Detect which cell encompasses the target text, then output its [x, y] center coordinate. 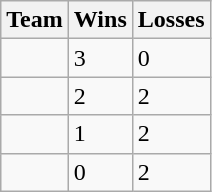
Team [35, 20]
1 [100, 134]
3 [100, 58]
Losses [171, 20]
Wins [100, 20]
